Return the (x, y) coordinate for the center point of the cell that contains the specified text.  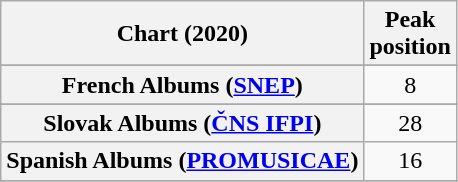
French Albums (SNEP) (182, 85)
Spanish Albums (PROMUSICAE) (182, 161)
Slovak Albums (ČNS IFPI) (182, 123)
8 (410, 85)
28 (410, 123)
Peakposition (410, 34)
Chart (2020) (182, 34)
16 (410, 161)
